Detect which cell encompasses the target text, then output its (x, y) center coordinate. 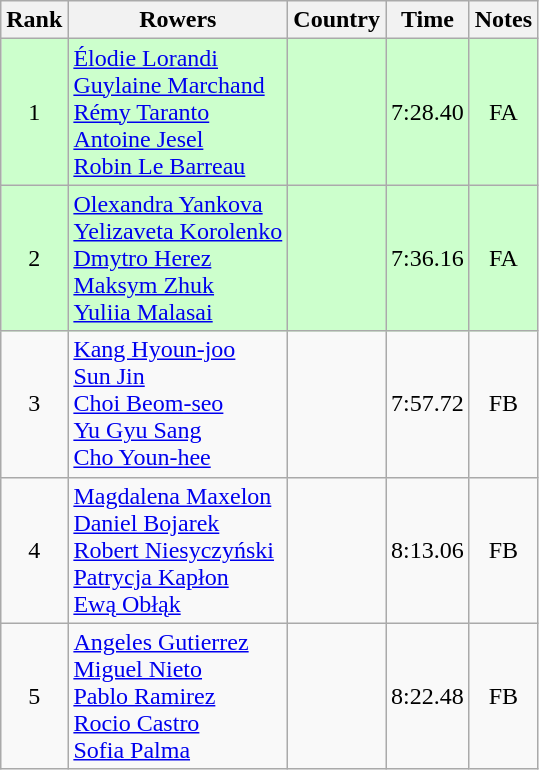
4 (34, 550)
7:28.40 (428, 112)
8:13.06 (428, 550)
Rank (34, 20)
Time (428, 20)
2 (34, 258)
8:22.48 (428, 696)
Kang Hyoun-jooSun JinChoi Beom-seoYu Gyu SangCho Youn-hee (178, 404)
7:57.72 (428, 404)
5 (34, 696)
7:36.16 (428, 258)
1 (34, 112)
Notes (503, 20)
Rowers (178, 20)
Magdalena MaxelonDaniel BojarekRobert NiesyczyńskiPatrycja KapłonEwą Obłąk (178, 550)
Angeles GutierrezMiguel NietoPablo RamirezRocio CastroSofia Palma (178, 696)
Country (337, 20)
Élodie LorandiGuylaine MarchandRémy TarantoAntoine JeselRobin Le Barreau (178, 112)
3 (34, 404)
Olexandra YankovaYelizaveta KorolenkoDmytro HerezMaksym ZhukYuliia Malasai (178, 258)
